Extract the (x, y) coordinate from the center of the cell holding the provided text.  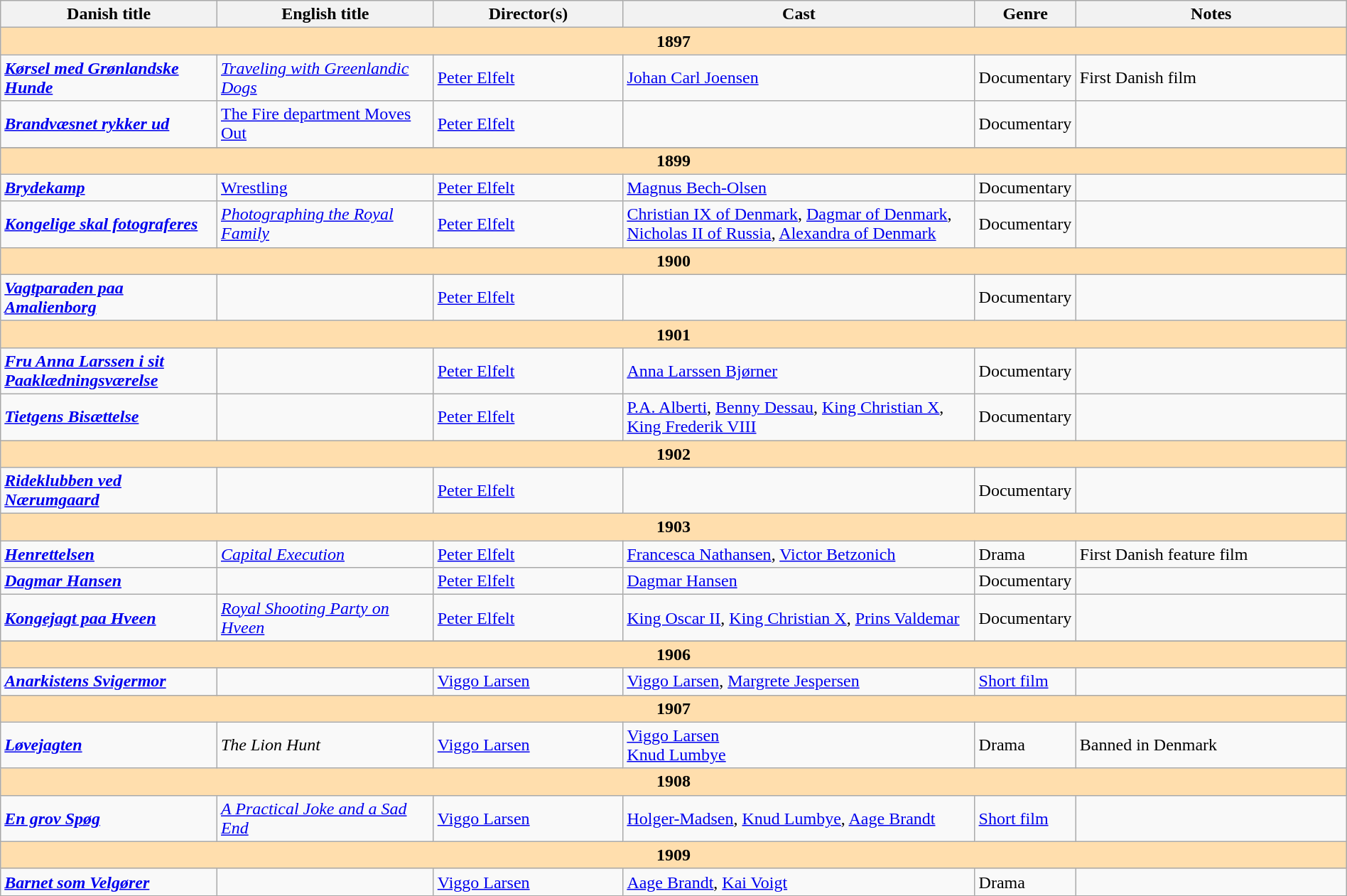
1897 (673, 41)
Viggo LarsenKnud Lumbye (799, 745)
Cast (799, 14)
Banned in Denmark (1211, 745)
Kongelige skal fotograferes (109, 225)
Anarkistens Svigermor (109, 681)
Brydekamp (109, 188)
Genre (1025, 14)
English title (325, 14)
The Fire department Moves Out (325, 124)
Barnet som Velgører (109, 882)
Anna Larssen Bjørner (799, 371)
Kongejagt paa Hveen (109, 618)
Brandvæsnet rykker ud (109, 124)
Tietgens Bisættelse (109, 416)
Viggo Larsen, Margrete Jespersen (799, 681)
Henrettelsen (109, 554)
Magnus Bech-Olsen (799, 188)
1902 (673, 454)
Danish title (109, 14)
1908 (673, 782)
First Danish film (1211, 78)
Royal Shooting Party on Hveen (325, 618)
Johan Carl Joensen (799, 78)
Wrestling (325, 188)
1903 (673, 527)
Fru Anna Larssen i sit Paaklædningsværelse (109, 371)
1899 (673, 161)
First Danish feature film (1211, 554)
The Lion Hunt (325, 745)
Director(s) (529, 14)
Traveling with Greenlandic Dogs (325, 78)
1907 (673, 708)
Christian IX of Denmark, Dagmar of Denmark,Nicholas II of Russia, Alexandra of Denmark (799, 225)
Rideklubben ved Nærumgaard (109, 490)
Holger-Madsen, Knud Lumbye, Aage Brandt (799, 819)
P.A. Alberti, Benny Dessau, King Christian X,King Frederik VIII (799, 416)
Vagtparaden paa Amalienborg (109, 297)
1909 (673, 855)
1901 (673, 334)
Capital Execution (325, 554)
Løvejagten (109, 745)
Kørsel med Grønlandske Hunde (109, 78)
Photographing the Royal Family (325, 225)
A Practical Joke and a Sad End (325, 819)
En grov Spøg (109, 819)
Notes (1211, 14)
King Oscar II, King Christian X, Prins Valdemar (799, 618)
1906 (673, 654)
1900 (673, 261)
Aage Brandt, Kai Voigt (799, 882)
Francesca Nathansen, Victor Betzonich (799, 554)
